Detect which cell encompasses the target text, then output its [x, y] center coordinate. 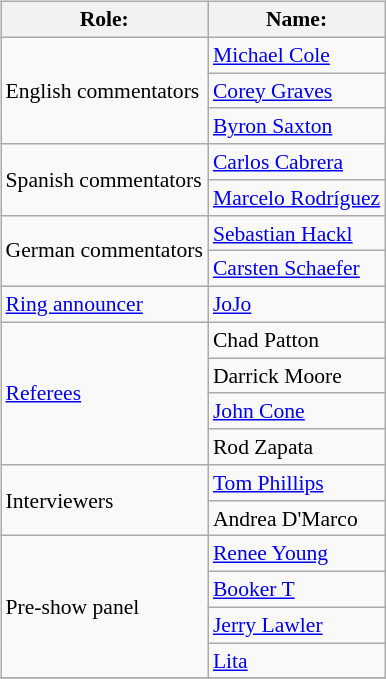
Pre-show panel [104, 607]
Spanish commentators [104, 180]
Referees [104, 393]
John Cone [296, 411]
Renee Young [296, 554]
Andrea D'Marco [296, 518]
Lita [296, 661]
Chad Patton [296, 340]
Sebastian Hackl [296, 233]
JoJo [296, 305]
English commentators [104, 90]
Rod Zapata [296, 447]
Darrick Moore [296, 376]
Booker T [296, 590]
Byron Saxton [296, 126]
Interviewers [104, 500]
Jerry Lawler [296, 625]
Marcelo Rodríguez [296, 198]
Corey Graves [296, 91]
Name: [296, 20]
Carlos Cabrera [296, 162]
Tom Phillips [296, 483]
Ring announcer [104, 305]
German commentators [104, 250]
Michael Cole [296, 55]
Carsten Schaefer [296, 269]
Role: [104, 20]
